Pinpoint the cell where the given text exists, returning its [x, y] midpoint coordinate. 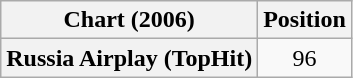
Russia Airplay (TopHit) [130, 58]
Position [305, 20]
96 [305, 58]
Chart (2006) [130, 20]
